Locate the cell with the specified text and output its (x, y) center coordinate. 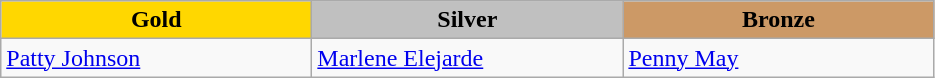
Patty Johnson (156, 58)
Gold (156, 20)
Bronze (778, 20)
Silver (468, 20)
Marlene Elejarde (468, 58)
Penny May (778, 58)
